Return [X, Y] of the center of cell containing provided text 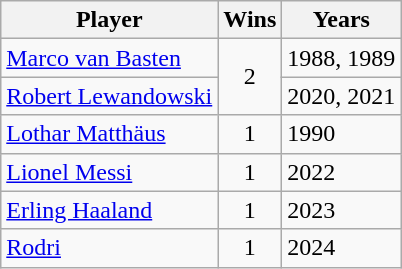
1990 [342, 134]
Robert Lewandowski [110, 96]
Years [342, 20]
Erling Haaland [110, 210]
Wins [250, 20]
2024 [342, 248]
Marco van Basten [110, 58]
Lothar Matthäus [110, 134]
Lionel Messi [110, 172]
1988, 1989 [342, 58]
2022 [342, 172]
2023 [342, 210]
Rodri [110, 248]
Player [110, 20]
2 [250, 77]
2020, 2021 [342, 96]
